Output the (x, y) coordinate of the center of the cell containing the given text.  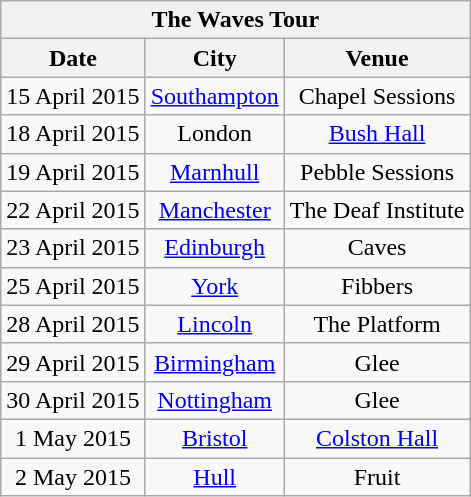
29 April 2015 (73, 362)
Marnhull (214, 172)
Hull (214, 477)
15 April 2015 (73, 96)
London (214, 134)
Bristol (214, 438)
23 April 2015 (73, 248)
Venue (377, 58)
Fibbers (377, 286)
Southampton (214, 96)
The Deaf Institute (377, 210)
Colston Hall (377, 438)
19 April 2015 (73, 172)
York (214, 286)
Chapel Sessions (377, 96)
City (214, 58)
Lincoln (214, 324)
30 April 2015 (73, 400)
Date (73, 58)
The Platform (377, 324)
Edinburgh (214, 248)
Manchester (214, 210)
1 May 2015 (73, 438)
Caves (377, 248)
Nottingham (214, 400)
25 April 2015 (73, 286)
Pebble Sessions (377, 172)
Fruit (377, 477)
22 April 2015 (73, 210)
Bush Hall (377, 134)
Birmingham (214, 362)
28 April 2015 (73, 324)
2 May 2015 (73, 477)
18 April 2015 (73, 134)
The Waves Tour (236, 20)
